Detect which cell encompasses the target text, then output its [X, Y] center coordinate. 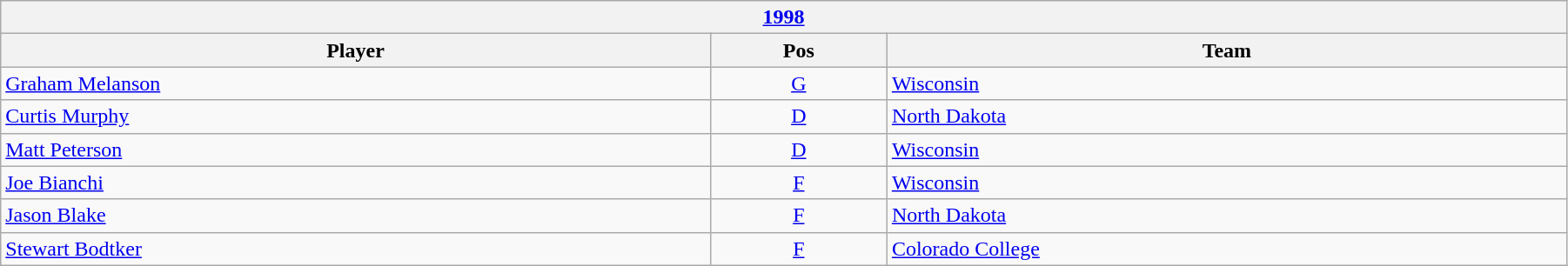
G [799, 83]
Pos [799, 50]
Player [356, 50]
Team [1227, 50]
Graham Melanson [356, 83]
1998 [784, 17]
Joe Bianchi [356, 183]
Curtis Murphy [356, 116]
Matt Peterson [356, 150]
Jason Blake [356, 216]
Stewart Bodtker [356, 249]
Colorado College [1227, 249]
